Identify which cell holds the provided text, then report its (X, Y) central coordinate. 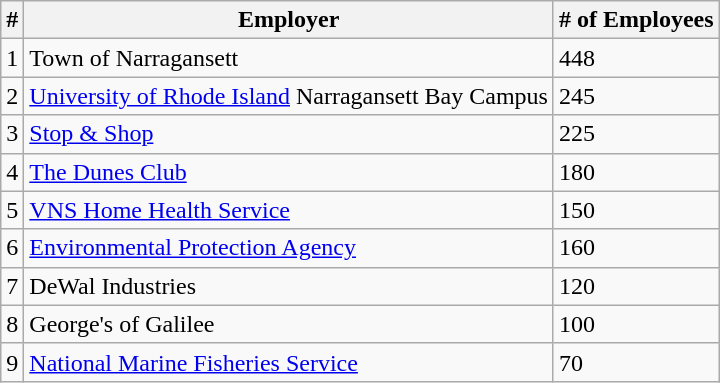
# of Employees (636, 20)
George's of Galilee (289, 324)
8 (12, 324)
University of Rhode Island Narragansett Bay Campus (289, 96)
1 (12, 58)
150 (636, 210)
# (12, 20)
Stop & Shop (289, 134)
5 (12, 210)
DeWal Industries (289, 286)
180 (636, 172)
7 (12, 286)
Town of Narragansett (289, 58)
3 (12, 134)
6 (12, 248)
225 (636, 134)
Employer (289, 20)
245 (636, 96)
The Dunes Club (289, 172)
100 (636, 324)
70 (636, 362)
Environmental Protection Agency (289, 248)
448 (636, 58)
2 (12, 96)
160 (636, 248)
9 (12, 362)
120 (636, 286)
4 (12, 172)
National Marine Fisheries Service (289, 362)
VNS Home Health Service (289, 210)
